Output the [X, Y] coordinate of the center of the cell containing the given text.  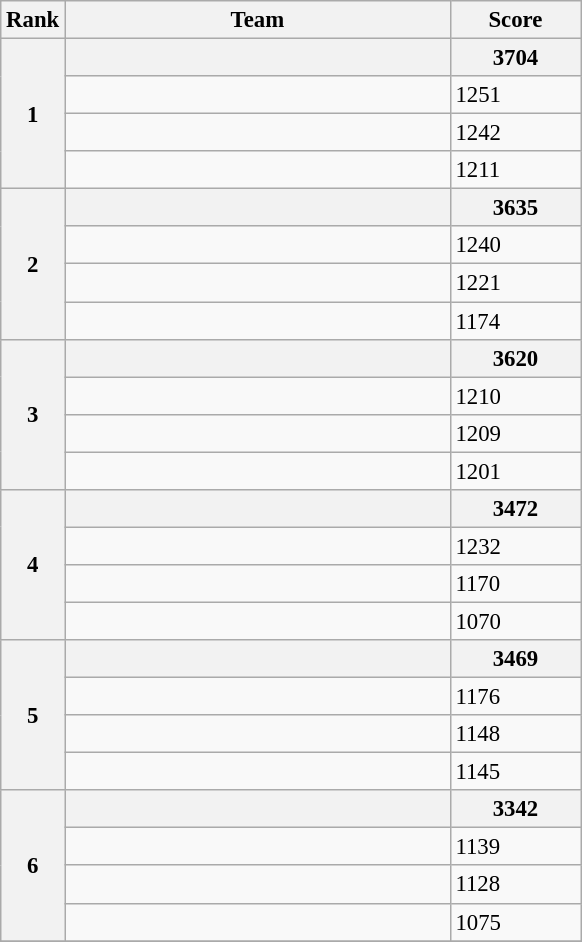
3469 [516, 659]
1128 [516, 885]
1209 [516, 433]
3472 [516, 509]
1201 [516, 471]
1170 [516, 584]
1221 [516, 283]
1070 [516, 621]
3 [33, 414]
1240 [516, 245]
3704 [516, 58]
1145 [516, 772]
1251 [516, 95]
1242 [516, 133]
2 [33, 264]
3620 [516, 358]
Score [516, 20]
3342 [516, 809]
4 [33, 565]
1174 [516, 321]
1148 [516, 734]
6 [33, 865]
1075 [516, 922]
1 [33, 114]
1211 [516, 170]
1232 [516, 546]
1210 [516, 396]
5 [33, 715]
Team [258, 20]
1139 [516, 847]
3635 [516, 208]
1176 [516, 697]
Rank [33, 20]
